Determine the (X, Y) coordinate at the center of the cell enclosing the given text.  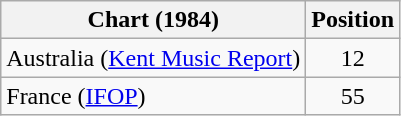
55 (353, 96)
Australia (Kent Music Report) (154, 58)
Position (353, 20)
France (IFOP) (154, 96)
Chart (1984) (154, 20)
12 (353, 58)
